Extract the [x, y] coordinate from the center of the cell holding the provided text.  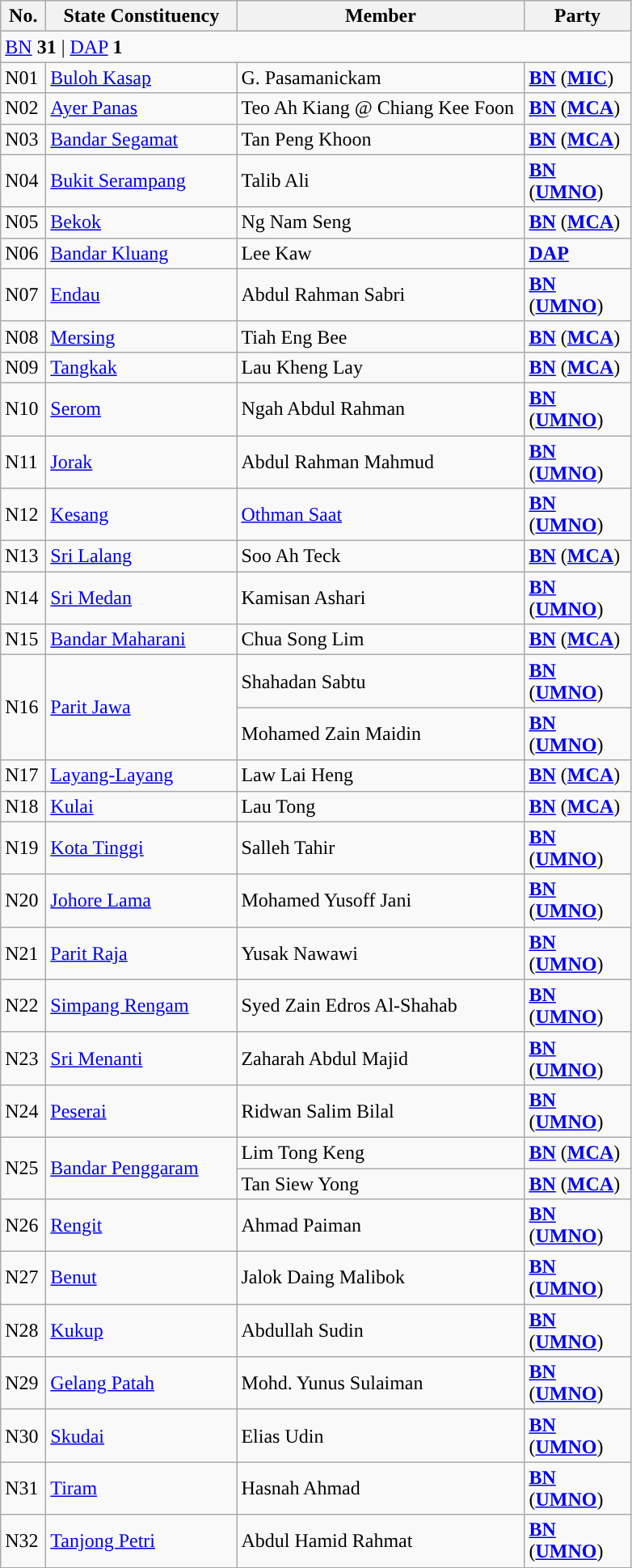
Mohamed Zain Maidin [381, 734]
Tan Peng Khoon [381, 139]
N10 [23, 409]
Member [381, 16]
G. Pasamanickam [381, 78]
N01 [23, 78]
Abdul Rahman Sabri [381, 294]
Tangkak [141, 367]
N22 [23, 1006]
N25 [23, 1168]
Kamisan Ashari [381, 598]
N06 [23, 253]
N27 [23, 1278]
Abdul Hamid Rahmat [381, 1541]
Kukup [141, 1331]
Sri Lalang [141, 556]
Sri Medan [141, 598]
Teo Ah Kiang @ Chiang Kee Foon [381, 108]
Peserai [141, 1111]
Shahadan Sabtu [381, 681]
Talib Ali [381, 181]
N32 [23, 1541]
Lau Kheng Lay [381, 367]
Parit Jawa [141, 708]
Jalok Daing Malibok [381, 1278]
Jorak [141, 461]
N26 [23, 1226]
N28 [23, 1331]
Gelang Patah [141, 1383]
Zaharah Abdul Majid [381, 1058]
Abdul Rahman Mahmud [381, 461]
Serom [141, 409]
Yusak Nawawi [381, 953]
Tiah Eng Bee [381, 336]
Tan Siew Yong [381, 1183]
Johore Lama [141, 901]
N19 [23, 847]
Endau [141, 294]
N18 [23, 806]
Ahmad Paiman [381, 1226]
DAP [577, 253]
Hasnah Ahmad [381, 1488]
Mersing [141, 336]
N07 [23, 294]
Skudai [141, 1436]
Ayer Panas [141, 108]
N30 [23, 1436]
Tanjong Petri [141, 1541]
Soo Ah Teck [381, 556]
Sri Menanti [141, 1058]
N29 [23, 1383]
Abdullah Sudin [381, 1331]
N03 [23, 139]
N02 [23, 108]
Parit Raja [141, 953]
Lim Tong Keng [381, 1152]
N09 [23, 367]
Kota Tinggi [141, 847]
State Constituency [141, 16]
Tiram [141, 1488]
Layang-Layang [141, 776]
Bekok [141, 222]
Syed Zain Edros Al-Shahab [381, 1006]
Ng Nam Seng [381, 222]
Rengit [141, 1226]
N17 [23, 776]
N14 [23, 598]
Bukit Serampang [141, 181]
Lee Kaw [381, 253]
N15 [23, 640]
BN 31 | DAP 1 [315, 47]
N16 [23, 708]
N31 [23, 1488]
Mohd. Yunus Sulaiman [381, 1383]
N20 [23, 901]
Lau Tong [381, 806]
Bandar Maharani [141, 640]
Buloh Kasap [141, 78]
Mohamed Yusoff Jani [381, 901]
N05 [23, 222]
Othman Saat [381, 514]
Law Lai Heng [381, 776]
N23 [23, 1058]
No. [23, 16]
N11 [23, 461]
BN (MIC) [577, 78]
Bandar Penggaram [141, 1168]
Salleh Tahir [381, 847]
N24 [23, 1111]
N04 [23, 181]
N13 [23, 556]
N08 [23, 336]
Simpang Rengam [141, 1006]
N21 [23, 953]
Benut [141, 1278]
N12 [23, 514]
Kulai [141, 806]
Bandar Kluang [141, 253]
Party [577, 16]
Ngah Abdul Rahman [381, 409]
Kesang [141, 514]
Ridwan Salim Bilal [381, 1111]
Chua Song Lim [381, 640]
Elias Udin [381, 1436]
Bandar Segamat [141, 139]
